Determine the [X, Y] coordinate at the center of the cell enclosing the given text.  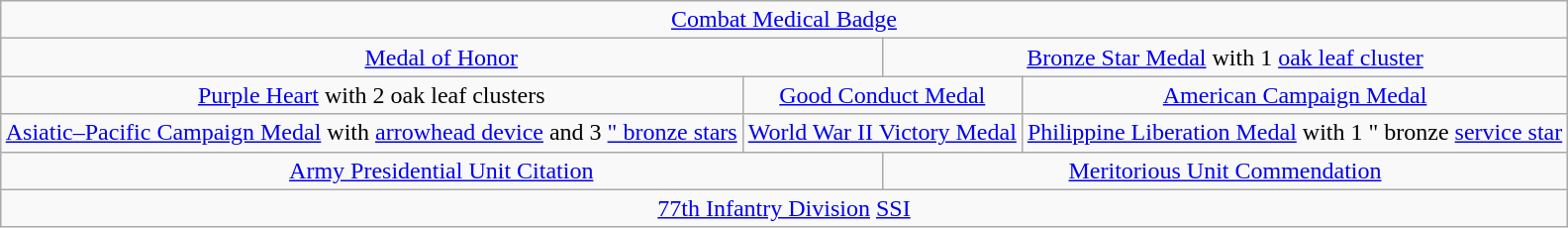
World War II Victory Medal [882, 133]
Army Presidential Unit Citation [441, 171]
Purple Heart with 2 oak leaf clusters [371, 95]
Philippine Liberation Medal with 1 " bronze service star [1295, 133]
Medal of Honor [441, 57]
Bronze Star Medal with 1 oak leaf cluster [1225, 57]
Meritorious Unit Commendation [1225, 171]
77th Infantry Division SSI [784, 208]
Combat Medical Badge [784, 20]
Asiatic–Pacific Campaign Medal with arrowhead device and 3 " bronze stars [371, 133]
American Campaign Medal [1295, 95]
Good Conduct Medal [882, 95]
